Locate the cell with the specified text and output its (x, y) center coordinate. 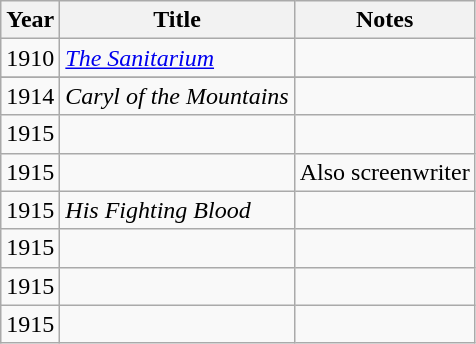
Notes (384, 20)
The Sanitarium (177, 58)
Caryl of the Mountains (177, 96)
Title (177, 20)
His Fighting Blood (177, 210)
Also screenwriter (384, 172)
Year (30, 20)
1910 (30, 58)
1914 (30, 96)
